Detect which cell encompasses the target text, then output its (X, Y) center coordinate. 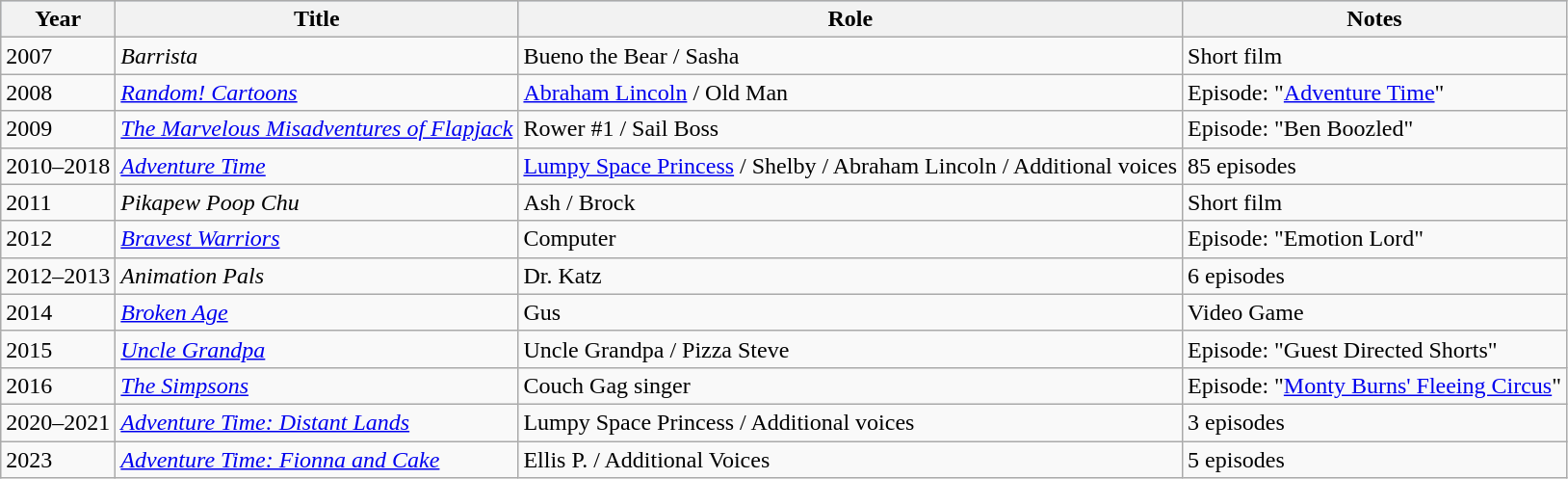
Lumpy Space Princess / Additional voices (850, 422)
2023 (58, 460)
2007 (58, 56)
The Simpsons (317, 386)
3 episodes (1375, 422)
Rower #1 / Sail Boss (850, 129)
2014 (58, 312)
2012–2013 (58, 276)
2009 (58, 129)
2010–2018 (58, 166)
Bravest Warriors (317, 239)
2011 (58, 202)
Bueno the Bear / Sasha (850, 56)
Episode: "Ben Boozled" (1375, 129)
Abraham Lincoln / Old Man (850, 93)
Uncle Grandpa / Pizza Steve (850, 349)
Adventure Time (317, 166)
Couch Gag singer (850, 386)
Ellis P. / Additional Voices (850, 460)
The Marvelous Misadventures of Flapjack (317, 129)
Episode: "Emotion Lord" (1375, 239)
5 episodes (1375, 460)
Dr. Katz (850, 276)
2008 (58, 93)
Broken Age (317, 312)
Video Game (1375, 312)
Episode: "Monty Burns' Fleeing Circus" (1375, 386)
2012 (58, 239)
Computer (850, 239)
2015 (58, 349)
6 episodes (1375, 276)
Notes (1375, 19)
Animation Pals (317, 276)
Random! Cartoons (317, 93)
2020–2021 (58, 422)
Pikapew Poop Chu (317, 202)
85 episodes (1375, 166)
Lumpy Space Princess / Shelby / Abraham Lincoln / Additional voices (850, 166)
Role (850, 19)
Uncle Grandpa (317, 349)
Gus (850, 312)
Title (317, 19)
Year (58, 19)
Episode: "Adventure Time" (1375, 93)
2016 (58, 386)
Adventure Time: Fionna and Cake (317, 460)
Barrista (317, 56)
Ash / Brock (850, 202)
Adventure Time: Distant Lands (317, 422)
Episode: "Guest Directed Shorts" (1375, 349)
